Provide the (X, Y) coordinate of the cell's center where the given text is located.  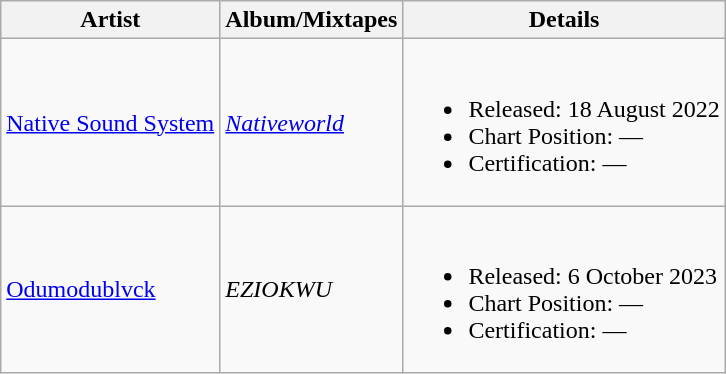
Released: 6 October 2023Chart Position: —Certification: — (564, 290)
EZIOKWU (312, 290)
Odumodublvck (110, 290)
Native Sound System (110, 122)
Released: 18 August 2022Chart Position: —Certification: — (564, 122)
Album/Mixtapes (312, 20)
Details (564, 20)
Artist (110, 20)
Nativeworld (312, 122)
